Return [X, Y] of the center of cell containing provided text 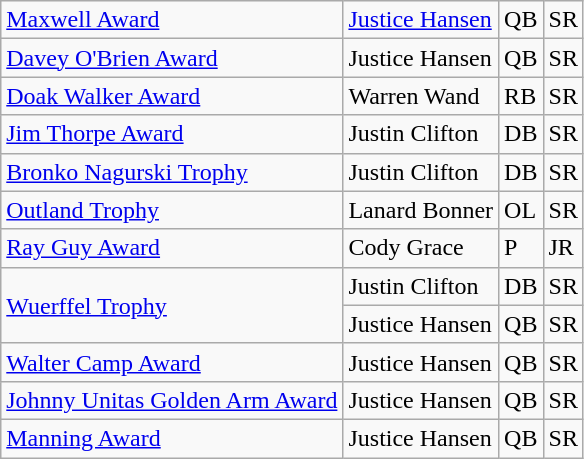
Bronko Nagurski Trophy [172, 172]
RB [521, 96]
OL [521, 210]
Lanard Bonner [421, 210]
Maxwell Award [172, 20]
Davey O'Brien Award [172, 58]
Jim Thorpe Award [172, 134]
Cody Grace [421, 248]
Doak Walker Award [172, 96]
Johnny Unitas Golden Arm Award [172, 400]
Manning Award [172, 438]
Warren Wand [421, 96]
Outland Trophy [172, 210]
Wuerffel Trophy [172, 305]
Ray Guy Award [172, 248]
JR [563, 248]
Walter Camp Award [172, 362]
P [521, 248]
